Pinpoint the cell where the given text exists, returning its [X, Y] midpoint coordinate. 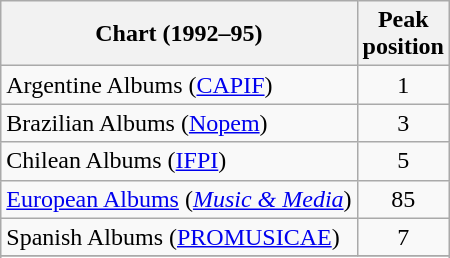
European Albums (Music & Media) [179, 199]
Argentine Albums (CAPIF) [179, 85]
85 [403, 199]
Peakposition [403, 34]
Brazilian Albums (Nopem) [179, 123]
7 [403, 237]
1 [403, 85]
Chilean Albums (IFPI) [179, 161]
Chart (1992–95) [179, 34]
3 [403, 123]
5 [403, 161]
Spanish Albums (PROMUSICAE) [179, 237]
